For the text-containing cell, return its midpoint in [X, Y] coordinate format. 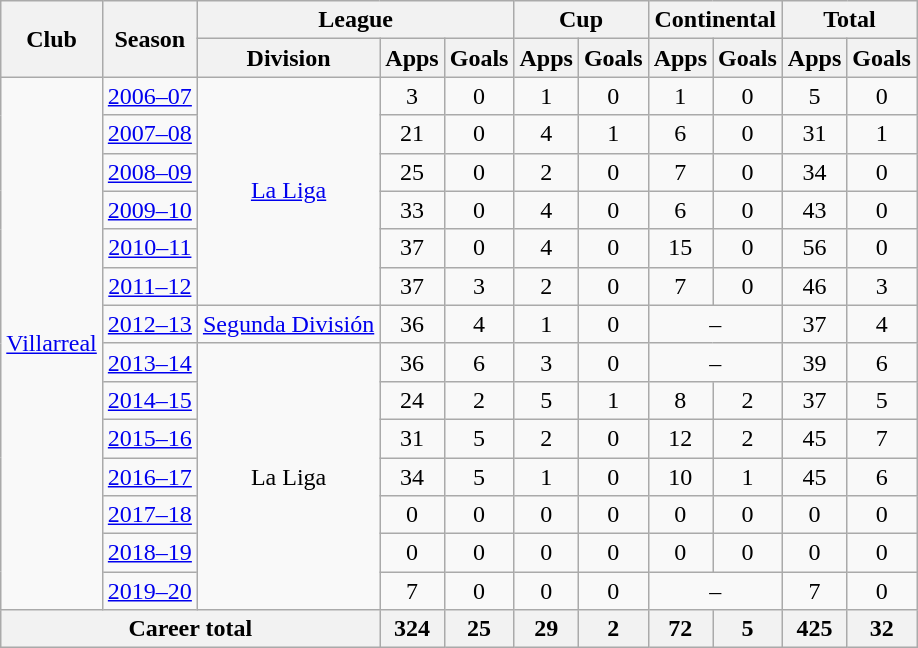
29 [546, 629]
Season [150, 39]
24 [412, 400]
2018–19 [150, 553]
2019–20 [150, 591]
Continental [715, 20]
2007–08 [150, 134]
56 [814, 248]
21 [412, 134]
2015–16 [150, 438]
33 [412, 210]
Cup [581, 20]
2017–18 [150, 515]
Division [288, 58]
46 [814, 286]
2010–11 [150, 248]
324 [412, 629]
15 [680, 248]
10 [680, 477]
League [356, 20]
2009–10 [150, 210]
Career total [190, 629]
Villarreal [52, 344]
2012–13 [150, 324]
43 [814, 210]
8 [680, 400]
2008–09 [150, 172]
32 [882, 629]
2016–17 [150, 477]
425 [814, 629]
72 [680, 629]
Club [52, 39]
Total [849, 20]
39 [814, 362]
12 [680, 438]
2014–15 [150, 400]
2013–14 [150, 362]
2006–07 [150, 96]
2011–12 [150, 286]
Segunda División [288, 324]
